Return (X, Y) of the center of cell containing provided text 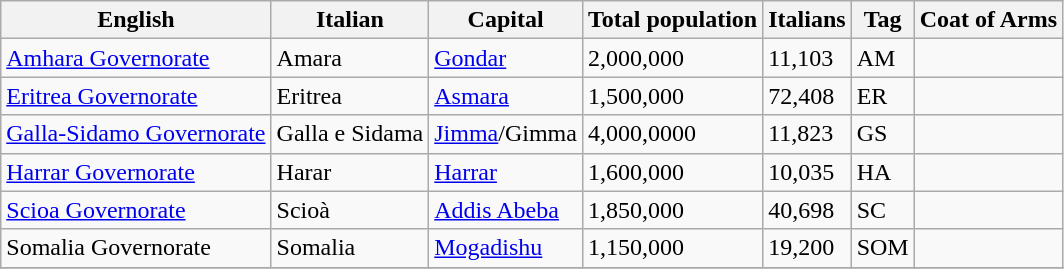
1,150,000 (672, 248)
Addis Abeba (506, 210)
Italians (807, 20)
Harar (350, 172)
ER (882, 96)
1,850,000 (672, 210)
11,823 (807, 134)
Total population (672, 20)
72,408 (807, 96)
4,000,0000 (672, 134)
11,103 (807, 58)
Capital (506, 20)
HA (882, 172)
10,035 (807, 172)
1,600,000 (672, 172)
Eritrea (350, 96)
Italian (350, 20)
Galla-Sidamo Governorate (136, 134)
40,698 (807, 210)
Harrar Governorate (136, 172)
Galla e Sidama (350, 134)
Jimma/Gimma (506, 134)
Scioà (350, 210)
SC (882, 210)
Amhara Governorate (136, 58)
Scioa Governorate (136, 210)
Amara (350, 58)
Mogadishu (506, 248)
AM (882, 58)
Coat of Arms (988, 20)
English (136, 20)
1,500,000 (672, 96)
Harrar (506, 172)
Eritrea Governorate (136, 96)
SOM (882, 248)
Somalia Governorate (136, 248)
2,000,000 (672, 58)
GS (882, 134)
Asmara (506, 96)
19,200 (807, 248)
Somalia (350, 248)
Gondar (506, 58)
Tag (882, 20)
